Search for the cell housing the specified text and yield its (X, Y) center coordinate. 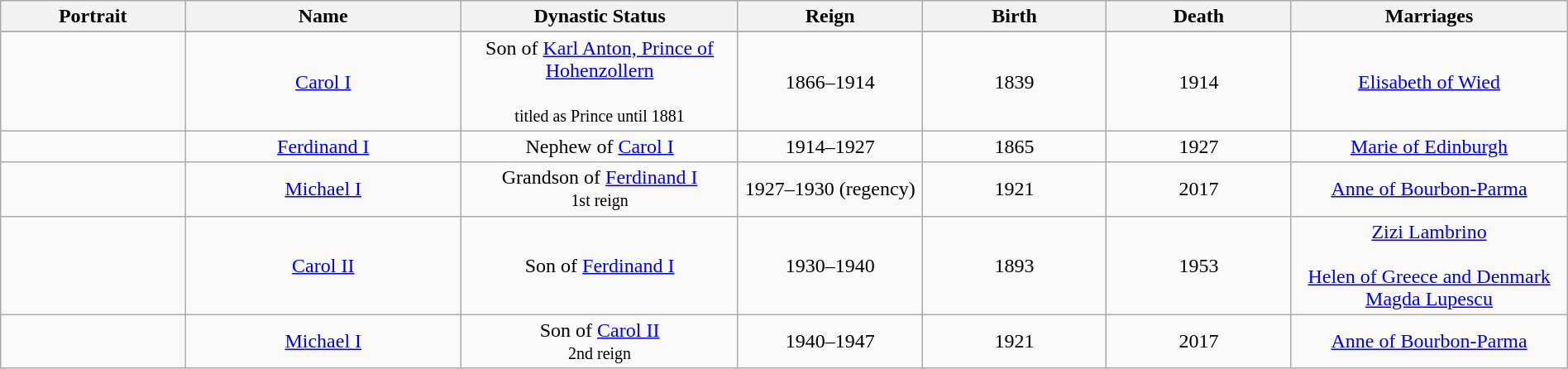
1927 (1199, 146)
Carol II (323, 265)
Dynastic Status (600, 17)
Grandson of Ferdinand I1st reign (600, 189)
1914 (1199, 81)
1865 (1014, 146)
Elisabeth of Wied (1429, 81)
1940–1947 (830, 341)
Son of Carol II2nd reign (600, 341)
Reign (830, 17)
Death (1199, 17)
Birth (1014, 17)
Son of Ferdinand I (600, 265)
Marie of Edinburgh (1429, 146)
1914–1927 (830, 146)
1839 (1014, 81)
Marriages (1429, 17)
Son of Karl Anton, Prince of Hohenzollerntitled as Prince until 1881 (600, 81)
Zizi LambrinoHelen of Greece and Denmark Magda Lupescu (1429, 265)
1930–1940 (830, 265)
Carol I (323, 81)
1893 (1014, 265)
1953 (1199, 265)
1927–1930 (regency) (830, 189)
Portrait (93, 17)
Ferdinand I (323, 146)
1866–1914 (830, 81)
Name (323, 17)
Nephew of Carol I (600, 146)
